Find where the given text appears and provide that cell's center as (X, Y) coordinate. 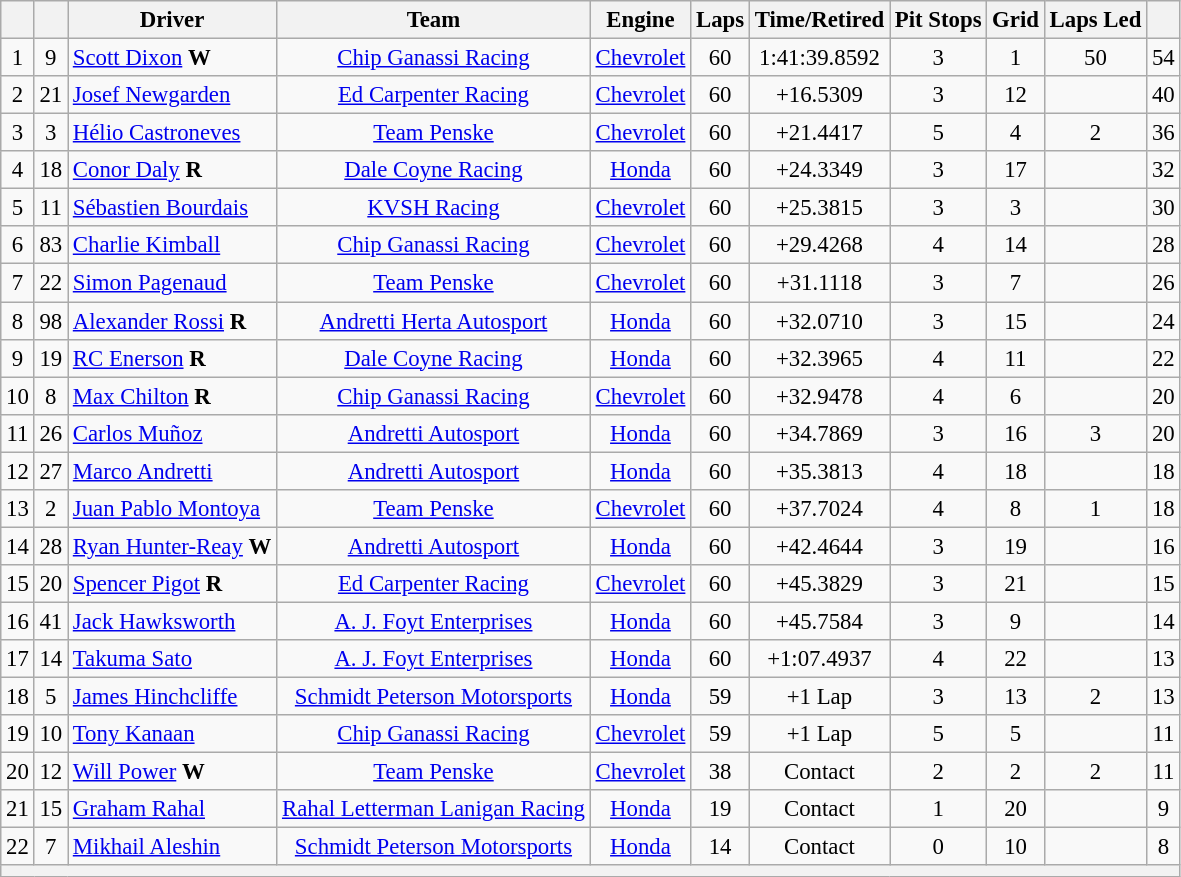
Alexander Rossi R (172, 321)
40 (1164, 95)
Ryan Hunter-Reay W (172, 546)
41 (50, 621)
Scott Dixon W (172, 58)
Mikhail Aleshin (172, 847)
+45.7584 (819, 621)
James Hinchcliffe (172, 697)
Spencer Pigot R (172, 584)
Engine (640, 20)
KVSH Racing (434, 208)
Conor Daly R (172, 170)
0 (938, 847)
Juan Pablo Montoya (172, 509)
+32.3965 (819, 358)
Time/Retired (819, 20)
36 (1164, 133)
Laps (720, 20)
54 (1164, 58)
+25.3815 (819, 208)
83 (50, 245)
Hélio Castroneves (172, 133)
98 (50, 321)
+29.4268 (819, 245)
Rahal Letterman Lanigan Racing (434, 809)
Sébastien Bourdais (172, 208)
+32.9478 (819, 396)
+45.3829 (819, 584)
+34.7869 (819, 433)
Grid (1016, 20)
+35.3813 (819, 471)
+16.5309 (819, 95)
Max Chilton R (172, 396)
Laps Led (1095, 20)
Charlie Kimball (172, 245)
Pit Stops (938, 20)
Marco Andretti (172, 471)
RC Enerson R (172, 358)
Carlos Muñoz (172, 433)
24 (1164, 321)
38 (720, 772)
Josef Newgarden (172, 95)
32 (1164, 170)
Simon Pagenaud (172, 283)
50 (1095, 58)
+31.1118 (819, 283)
Tony Kanaan (172, 734)
Jack Hawksworth (172, 621)
Takuma Sato (172, 659)
30 (1164, 208)
Graham Rahal (172, 809)
Will Power W (172, 772)
Andretti Herta Autosport (434, 321)
+32.0710 (819, 321)
+21.4417 (819, 133)
+37.7024 (819, 509)
+24.3349 (819, 170)
1:41:39.8592 (819, 58)
+42.4644 (819, 546)
+1:07.4937 (819, 659)
Driver (172, 20)
27 (50, 471)
Team (434, 20)
